For the text-containing cell, return its midpoint in [X, Y] coordinate format. 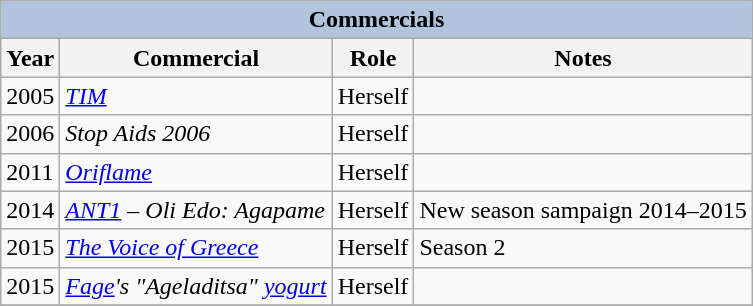
2014 [30, 210]
The Voice of Greece [196, 248]
Role [373, 58]
Year [30, 58]
Stop Aids 2006 [196, 134]
Commercials [376, 20]
New season sampaign 2014–2015 [583, 210]
Fage's "Ageladitsa" yogurt [196, 286]
TIM [196, 96]
Oriflame [196, 172]
2011 [30, 172]
2006 [30, 134]
Season 2 [583, 248]
ANT1 – Oli Edo: Agapame [196, 210]
2005 [30, 96]
Notes [583, 58]
Commercial [196, 58]
